Pinpoint the cell where the given text exists, returning its (X, Y) midpoint coordinate. 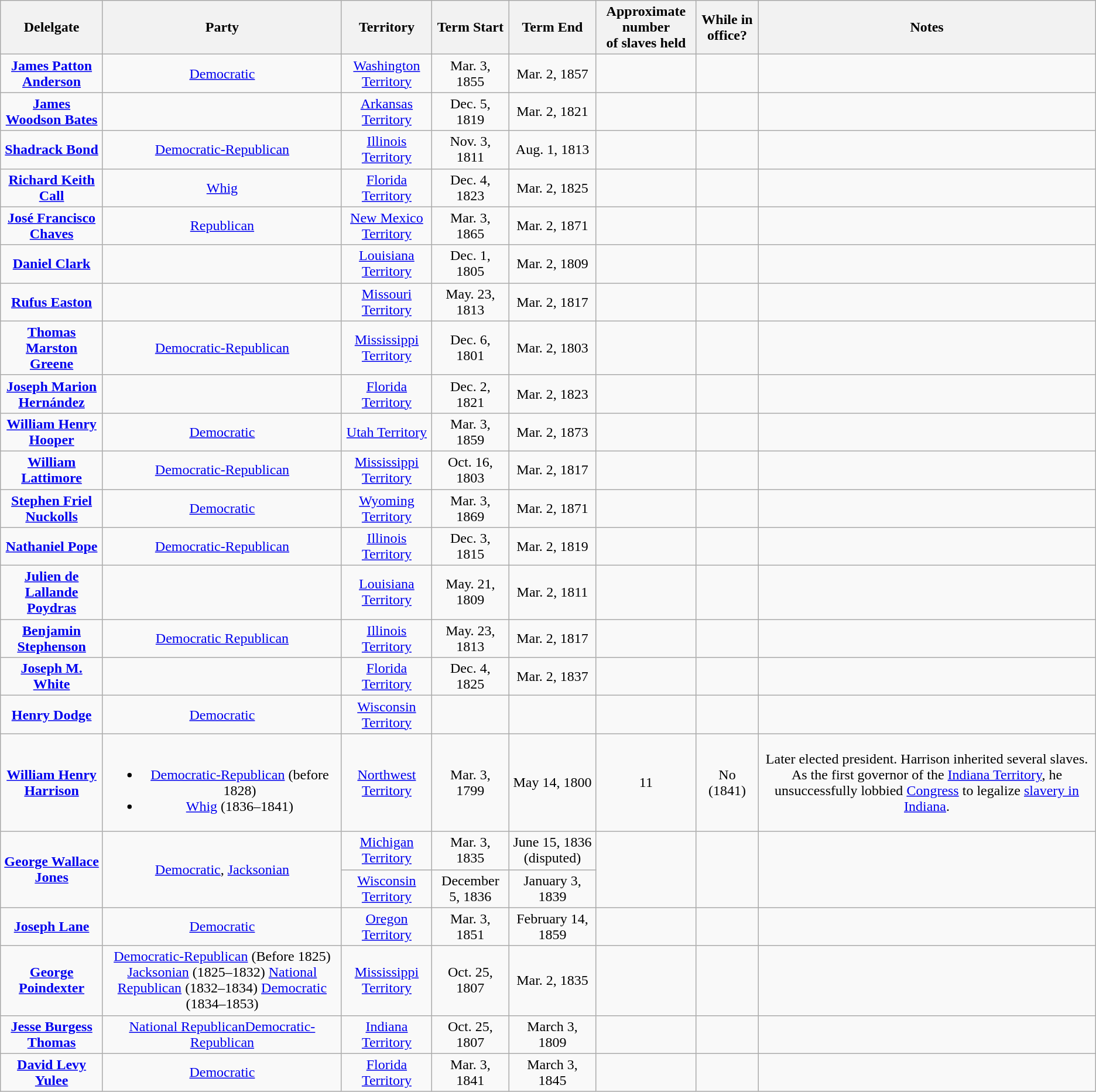
Joseph Marion Hernández (52, 393)
March 3, 1809 (552, 1034)
Democratic Republican (222, 638)
Dec. 3, 1815 (470, 547)
Mar. 2, 1837 (552, 677)
Missouri Territory (386, 302)
Party (222, 28)
Thomas Marston Greene (52, 348)
Dec. 5, 1819 (470, 111)
Joseph M. White (52, 677)
Mar. 3, 1855 (470, 74)
Arkansas Territory (386, 111)
James Patton Anderson (52, 74)
Democratic-Republican (Before 1825)Jacksonian (1825–1832) National Republican (1832–1834) Democratic (1834–1853) (222, 980)
Mar. 3, 1865 (470, 226)
William Henry Harrison (52, 782)
Mar. 2, 1835 (552, 980)
Mar. 2, 1821 (552, 111)
Term Start (470, 28)
Aug. 1, 1813 (552, 150)
William Henry Hooper (52, 432)
Mar. 2, 1823 (552, 393)
National RepublicanDemocratic-Republican (222, 1034)
February 14, 1859 (552, 926)
Shadrack Bond (52, 150)
Dec. 6, 1801 (470, 348)
Territory (386, 28)
No (1841) (727, 782)
March 3, 1845 (552, 1073)
January 3, 1839 (552, 889)
George Poindexter (52, 980)
Democratic, Jacksonian (222, 870)
William Lattimore (52, 470)
José Francisco Chaves (52, 226)
David Levy Yulee (52, 1073)
Oregon Territory (386, 926)
May. 21, 1809 (470, 593)
Dec. 1, 1805 (470, 263)
Benjamin Stephenson (52, 638)
Richard Keith Call (52, 187)
Nov. 3, 1811 (470, 150)
11 (646, 782)
George Wallace Jones (52, 870)
Dec. 4, 1823 (470, 187)
Term End (552, 28)
Mar. 2, 1873 (552, 432)
Henry Dodge (52, 714)
Dec. 2, 1821 (470, 393)
Mar. 3, 1869 (470, 508)
Dec. 4, 1825 (470, 677)
Whig (222, 187)
Daniel Clark (52, 263)
Democratic-Republican (before 1828)Whig (1836–1841) (222, 782)
Mar. 2, 1819 (552, 547)
Indiana Territory (386, 1034)
Delelgate (52, 28)
Northwest Territory (386, 782)
Nathaniel Pope (52, 547)
Approximate numberof slaves held (646, 28)
May 14, 1800 (552, 782)
Mar. 3, 1851 (470, 926)
While in office? (727, 28)
Notes (927, 28)
Jesse Burgess Thomas (52, 1034)
Oct. 16, 1803 (470, 470)
New Mexico Territory (386, 226)
Mar. 2, 1809 (552, 263)
Rufus Easton (52, 302)
Washington Territory (386, 74)
Mar. 2, 1811 (552, 593)
Julien de Lallande Poydras (52, 593)
Mar. 2, 1803 (552, 348)
Wyoming Territory (386, 508)
Mar. 3, 1859 (470, 432)
James Woodson Bates (52, 111)
Mar. 2, 1825 (552, 187)
June 15, 1836 (disputed) (552, 850)
December 5, 1836 (470, 889)
Stephen Friel Nuckolls (52, 508)
Utah Territory (386, 432)
Mar. 3, 1835 (470, 850)
Republican (222, 226)
Joseph Lane (52, 926)
Michigan Territory (386, 850)
Mar. 2, 1857 (552, 74)
Mar. 3, 1841 (470, 1073)
Mar. 3, 1799 (470, 782)
